For the text-containing cell, return its midpoint in (x, y) coordinate format. 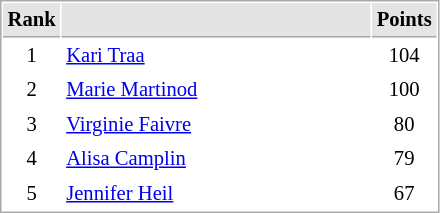
4 (32, 158)
3 (32, 124)
80 (404, 124)
100 (404, 90)
Kari Traa (216, 56)
79 (404, 158)
104 (404, 56)
2 (32, 90)
Jennifer Heil (216, 194)
1 (32, 56)
5 (32, 194)
67 (404, 194)
Marie Martinod (216, 90)
Alisa Camplin (216, 158)
Virginie Faivre (216, 124)
Rank (32, 20)
Points (404, 20)
